For the text-containing cell, return its midpoint in [x, y] coordinate format. 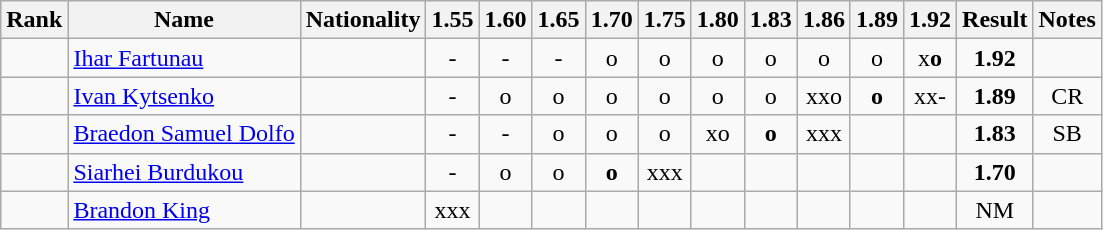
Result [995, 20]
Name [184, 20]
xxo [824, 96]
1.80 [718, 20]
1.65 [558, 20]
1.86 [824, 20]
1.60 [506, 20]
SB [1067, 134]
Notes [1067, 20]
1.55 [452, 20]
NM [995, 210]
xx- [930, 96]
Braedon Samuel Dolfo [184, 134]
1.75 [664, 20]
Ihar Fartunau [184, 58]
Rank [34, 20]
Siarhei Burdukou [184, 172]
CR [1067, 96]
Brandon King [184, 210]
Nationality [363, 20]
Ivan Kytsenko [184, 96]
